Capture the cell that displays the provided text and extract its [x, y] central coordinate. 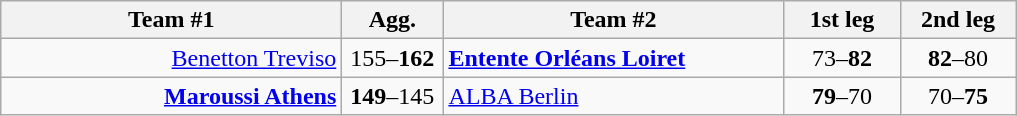
82–80 [958, 58]
73–82 [842, 58]
Benetton Treviso [172, 58]
Team #2 [614, 20]
70–75 [958, 96]
Agg. [392, 20]
ALBA Berlin [614, 96]
Maroussi Athens [172, 96]
Entente Orléans Loiret [614, 58]
Team #1 [172, 20]
155–162 [392, 58]
79–70 [842, 96]
1st leg [842, 20]
2nd leg [958, 20]
149–145 [392, 96]
